Locate the cell with the specified text and output its [X, Y] center coordinate. 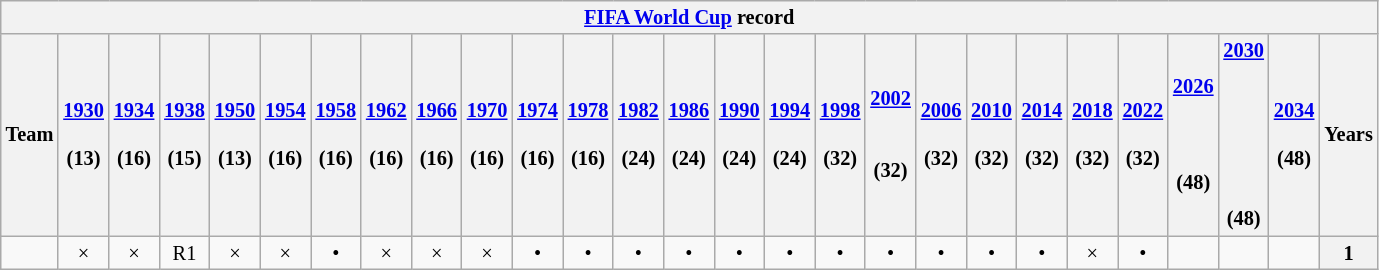
1986(24) [689, 135]
1930(13) [83, 135]
1978(16) [588, 135]
1934(16) [134, 135]
FIFA World Cup record [690, 17]
1998(32) [840, 135]
2006(32) [941, 135]
1 [1348, 253]
1938(15) [184, 135]
2026(48) [1193, 135]
1962(16) [386, 135]
1974(16) [537, 135]
1954(16) [285, 135]
1958(16) [336, 135]
2022(32) [1143, 135]
2010(32) [991, 135]
1950(13) [235, 135]
R1 [184, 253]
2002(32) [890, 135]
Team [30, 135]
2018(32) [1092, 135]
2030 (48) [1243, 135]
1990(24) [739, 135]
1970(16) [487, 135]
2034 (48) [1294, 135]
2014(32) [1042, 135]
1994(24) [790, 135]
1966(16) [436, 135]
Years [1348, 135]
1982(24) [638, 135]
